Determine the (X, Y) coordinate at the center of the cell enclosing the given text.  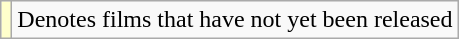
Denotes films that have not yet been released (235, 20)
